Determine the [X, Y] coordinate at the center of the cell enclosing the given text.  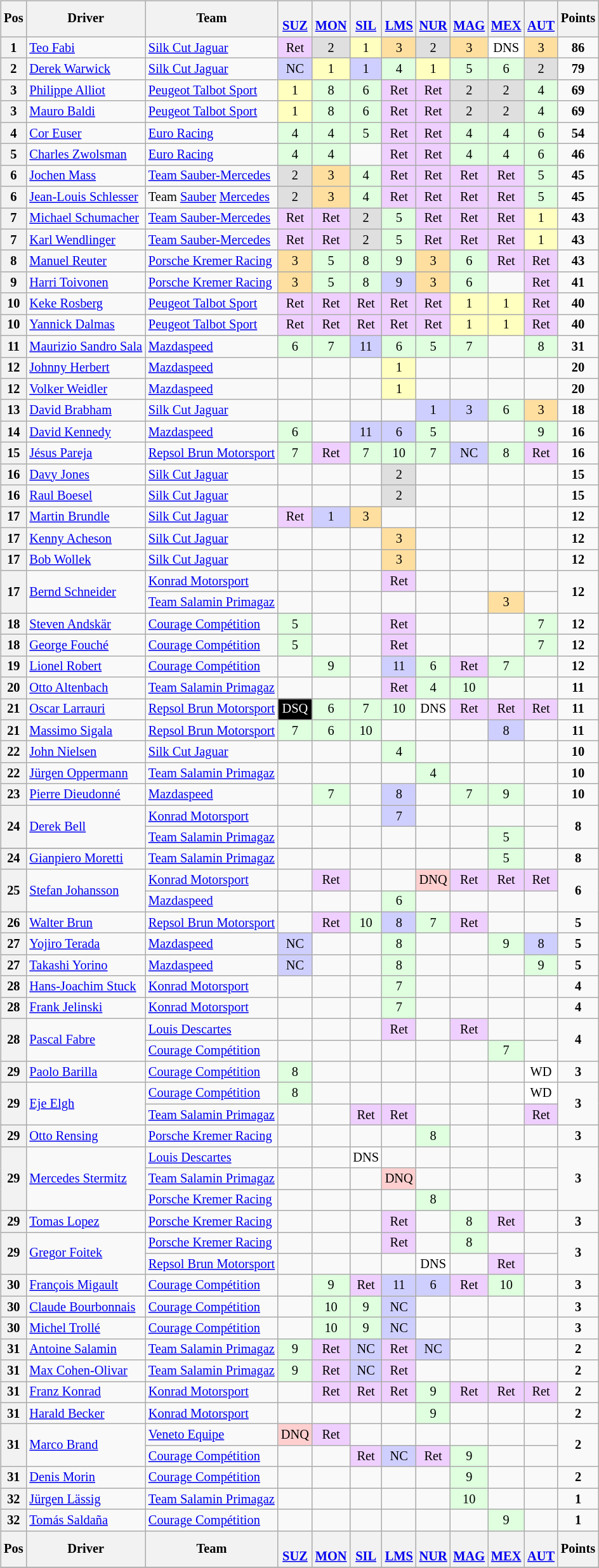
Denis Morin [85, 1477]
Keke Rosberg [85, 304]
François Migault [85, 1285]
Takashi Yorino [85, 966]
David Kennedy [85, 432]
Jean-Louis Schlesser [85, 197]
David Brabham [85, 410]
Otto Rensing [85, 1136]
Jochen Mass [85, 176]
Derek Bell [85, 827]
Frank Jelinski [85, 1008]
Philippe Alliot [85, 91]
John Nielsen [85, 752]
Mercedes Stermitz [85, 1178]
Oscar Larrauri [85, 709]
Johnny Herbert [85, 368]
Martin Brundle [85, 517]
Pierre Dieudonné [85, 794]
Massimo Sigala [85, 730]
Otto Altenbach [85, 688]
Teo Fabi [85, 48]
Jürgen Oppermann [85, 774]
Derek Warwick [85, 69]
Gregor Foitek [85, 1253]
Davy Jones [85, 474]
Walter Brun [85, 923]
54 [578, 133]
Gianpiero Moretti [85, 859]
Michael Schumacher [85, 219]
Pascal Fabre [85, 1040]
Jürgen Lässig [85, 1499]
Antoine Salamin [85, 1349]
Charles Zwolsman [85, 155]
Jésus Pareja [85, 453]
Team Sauber Mercedes [212, 197]
Maurizio Sandro Sala [85, 346]
Marco Brand [85, 1446]
Hans-Joachim Stuck [85, 987]
19 [13, 666]
Stefan Johansson [85, 890]
26 [13, 923]
79 [578, 69]
Tomás Saldaña [85, 1520]
86 [578, 48]
Karl Wendlinger [85, 240]
George Fouché [85, 645]
14 [13, 432]
Bernd Schneider [85, 592]
Claude Bourbonnais [85, 1307]
Max Cohen-Olivar [85, 1371]
Manuel Reuter [85, 261]
Paolo Barilla [85, 1072]
Lionel Robert [85, 666]
Veneto Equipe [212, 1435]
Yojiro Terada [85, 944]
Raul Boesel [85, 496]
46 [578, 155]
Kenny Acheson [85, 538]
23 [13, 794]
41 [578, 283]
13 [13, 410]
Bob Wollek [85, 560]
Volker Weidler [85, 389]
Cor Euser [85, 133]
Yannick Dalmas [85, 325]
Harri Toivonen [85, 283]
Mauro Baldi [85, 112]
Harald Becker [85, 1413]
Franz Konrad [85, 1392]
DSQ [295, 709]
Michel Trollé [85, 1328]
Tomas Lopez [85, 1221]
25 [13, 890]
Steven Andskär [85, 624]
Eje Elgh [85, 1103]
